Locate the cell with the specified text and output its (x, y) center coordinate. 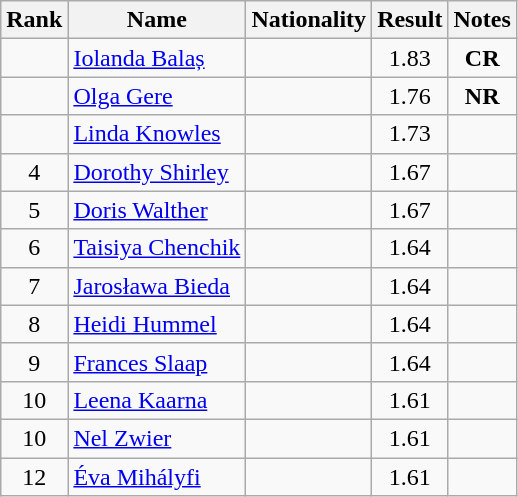
Leena Kaarna (157, 400)
5 (34, 210)
Notes (482, 20)
Éva Mihályfi (157, 477)
1.83 (410, 58)
1.76 (410, 96)
Doris Walther (157, 210)
Frances Slaap (157, 362)
12 (34, 477)
4 (34, 172)
Olga Gere (157, 96)
Dorothy Shirley (157, 172)
Jarosława Bieda (157, 286)
9 (34, 362)
Taisiya Chenchik (157, 248)
1.73 (410, 134)
7 (34, 286)
NR (482, 96)
Linda Knowles (157, 134)
Name (157, 20)
6 (34, 248)
Result (410, 20)
Nationality (309, 20)
Iolanda Balaș (157, 58)
Heidi Hummel (157, 324)
8 (34, 324)
Rank (34, 20)
CR (482, 58)
Nel Zwier (157, 438)
